Return (X, Y) of the center of cell containing provided text 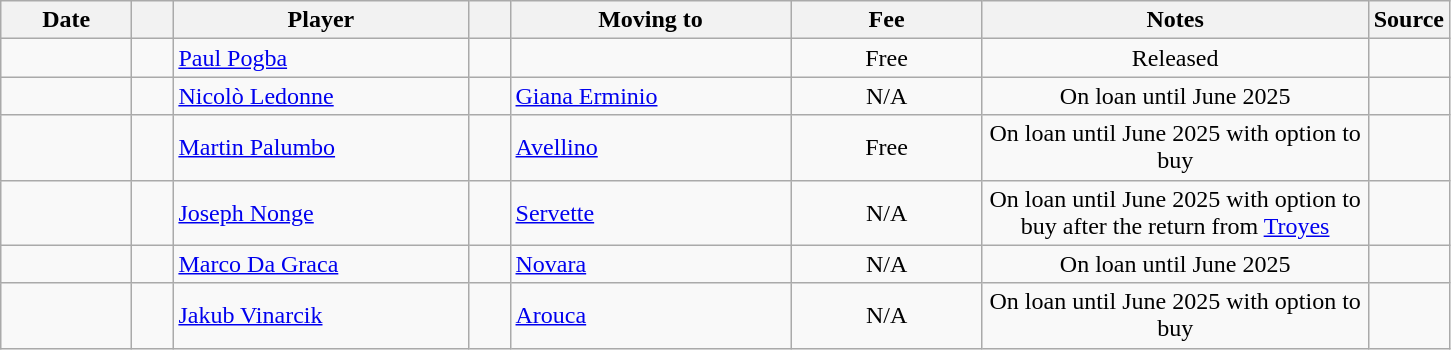
Source (1408, 20)
Moving to (650, 20)
Date (66, 20)
Marco Da Graca (321, 264)
Martin Palumbo (321, 148)
Fee (886, 20)
Notes (1175, 20)
Joseph Nonge (321, 212)
Released (1175, 58)
Avellino (650, 148)
Servette (650, 212)
Novara (650, 264)
Jakub Vinarcik (321, 316)
Giana Erminio (650, 96)
Player (321, 20)
Nicolò Ledonne (321, 96)
Paul Pogba (321, 58)
Arouca (650, 316)
On loan until June 2025 with option to buy after the return from Troyes (1175, 212)
